Detect which cell encompasses the target text, then output its [X, Y] center coordinate. 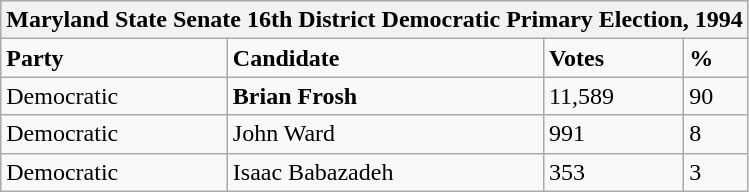
Isaac Babazadeh [385, 172]
Votes [613, 58]
Maryland State Senate 16th District Democratic Primary Election, 1994 [375, 20]
8 [716, 134]
Candidate [385, 58]
11,589 [613, 96]
% [716, 58]
Party [114, 58]
353 [613, 172]
John Ward [385, 134]
90 [716, 96]
Brian Frosh [385, 96]
3 [716, 172]
991 [613, 134]
